Detect which cell encompasses the target text, then output its (X, Y) center coordinate. 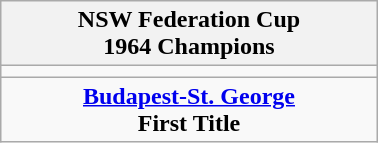
Budapest-St. GeorgeFirst Title (189, 110)
NSW Federation Cup1964 Champions (189, 34)
